Return [X, Y] of the center of cell containing provided text 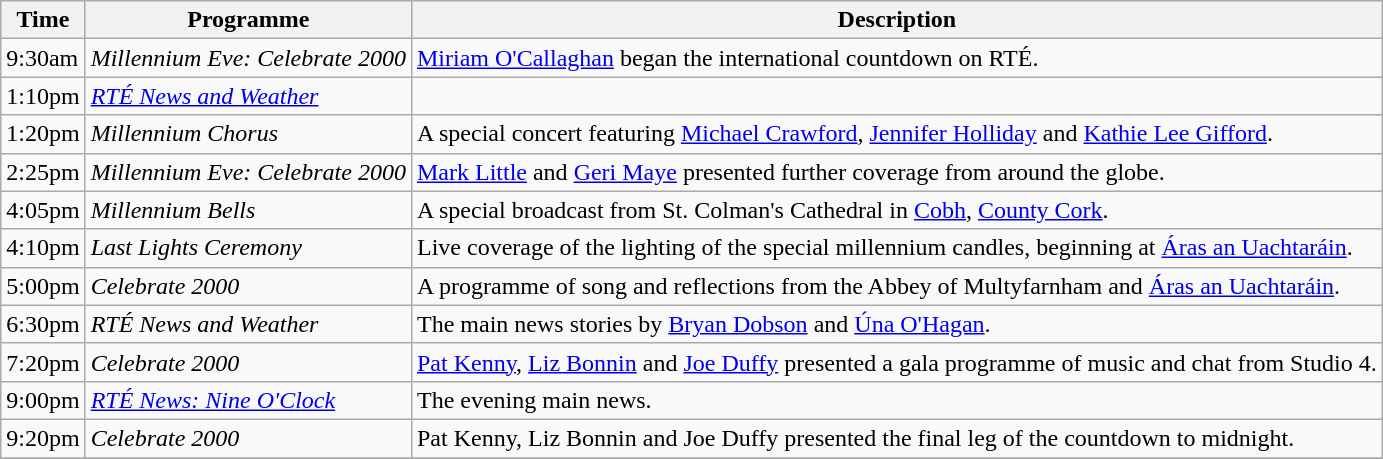
Last Lights Ceremony [248, 248]
4:05pm [43, 210]
4:10pm [43, 248]
7:20pm [43, 362]
Description [896, 20]
Programme [248, 20]
Live coverage of the lighting of the special millennium candles, beginning at Áras an Uachtaráin. [896, 248]
6:30pm [43, 324]
1:10pm [43, 96]
A special broadcast from St. Colman's Cathedral in Cobh, County Cork. [896, 210]
9:20pm [43, 438]
Mark Little and Geri Maye presented further coverage from around the globe. [896, 172]
A programme of song and reflections from the Abbey of Multyfarnham and Áras an Uachtaráin. [896, 286]
9:30am [43, 58]
The main news stories by Bryan Dobson and Úna O'Hagan. [896, 324]
9:00pm [43, 400]
The evening main news. [896, 400]
RTÉ News: Nine O'Clock [248, 400]
1:20pm [43, 134]
Millennium Chorus [248, 134]
Pat Kenny, Liz Bonnin and Joe Duffy presented a gala programme of music and chat from Studio 4. [896, 362]
A special concert featuring Michael Crawford, Jennifer Holliday and Kathie Lee Gifford. [896, 134]
Miriam O'Callaghan began the international countdown on RTÉ. [896, 58]
Pat Kenny, Liz Bonnin and Joe Duffy presented the final leg of the countdown to midnight. [896, 438]
Time [43, 20]
5:00pm [43, 286]
2:25pm [43, 172]
Millennium Bells [248, 210]
